Scan for the cell matching the given text and deliver its [x, y] coordinate at center. 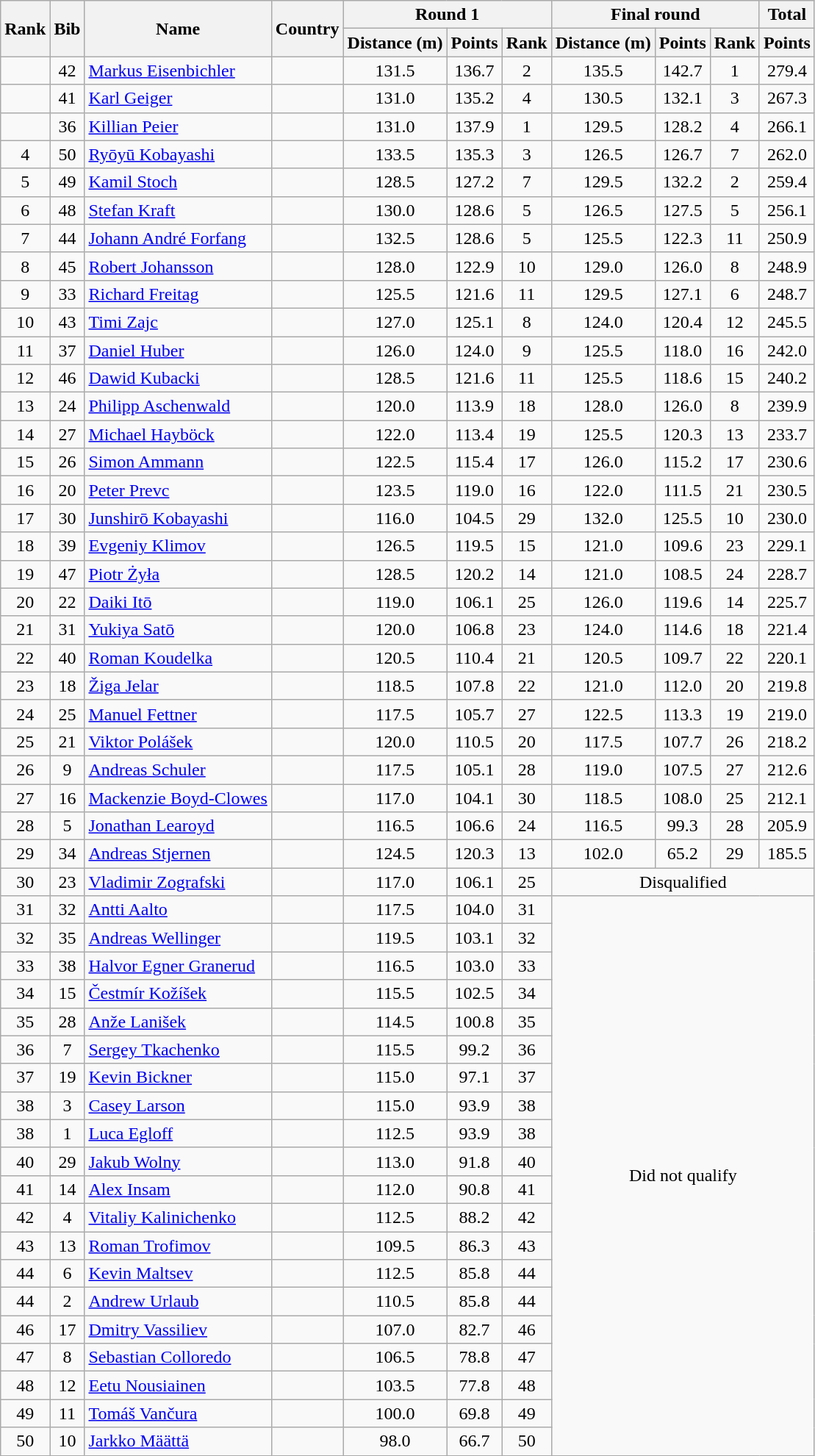
245.5 [786, 322]
115.2 [682, 462]
259.4 [786, 182]
248.7 [786, 294]
108.5 [682, 574]
106.8 [475, 630]
Markus Eisenbichler [178, 71]
230.0 [786, 518]
267.3 [786, 98]
127.5 [682, 210]
Antti Aalto [178, 910]
Andrew Urlaub [178, 1302]
104.0 [475, 910]
250.9 [786, 238]
126.7 [682, 154]
132.2 [682, 182]
130.0 [395, 210]
108.0 [682, 797]
124.5 [395, 854]
127.2 [475, 182]
99.2 [475, 1050]
98.0 [395, 1441]
132.1 [682, 98]
Manuel Fettner [178, 714]
114.5 [395, 1022]
Johann André Forfang [178, 238]
Andreas Schuler [178, 770]
66.7 [475, 1441]
Did not qualify [683, 1176]
221.4 [786, 630]
279.4 [786, 71]
109.7 [682, 658]
78.8 [475, 1358]
219.8 [786, 686]
Philipp Aschenwald [178, 406]
107.5 [682, 770]
113.0 [395, 1161]
185.5 [786, 854]
102.5 [475, 994]
104.5 [475, 518]
Simon Ammann [178, 462]
103.5 [395, 1385]
135.5 [603, 71]
116.0 [395, 518]
Bib [68, 29]
Daiki Itō [178, 602]
122.9 [475, 266]
90.8 [475, 1189]
120.2 [475, 574]
91.8 [475, 1161]
Piotr Żyła [178, 574]
110.4 [475, 658]
107.8 [475, 686]
Andreas Wellinger [178, 938]
Name [178, 29]
Richard Freitag [178, 294]
Dmitry Vassiliev [178, 1330]
Killian Peier [178, 126]
225.7 [786, 602]
105.7 [475, 714]
113.3 [682, 714]
Kevin Bickner [178, 1077]
229.1 [786, 546]
Vladimir Zografski [178, 882]
97.1 [475, 1077]
Robert Johansson [178, 266]
Evgeniy Klimov [178, 546]
228.7 [786, 574]
127.0 [395, 322]
266.1 [786, 126]
Čestmír Kožíšek [178, 994]
133.5 [395, 154]
129.0 [603, 266]
130.5 [603, 98]
Stefan Kraft [178, 210]
Halvor Egner Granerud [178, 966]
132.5 [395, 238]
Final round [656, 15]
262.0 [786, 154]
Kamil Stoch [178, 182]
Karl Geiger [178, 98]
Country [307, 29]
105.1 [475, 770]
99.3 [682, 826]
Junshirō Kobayashi [178, 518]
218.2 [786, 742]
Jonathan Learoyd [178, 826]
Ryōyū Kobayashi [178, 154]
88.2 [475, 1217]
Sergey Tkachenko [178, 1050]
242.0 [786, 351]
113.4 [475, 434]
Sebastian Colloredo [178, 1358]
77.8 [475, 1385]
135.2 [475, 98]
107.7 [682, 742]
123.5 [395, 490]
114.6 [682, 630]
219.0 [786, 714]
Viktor Polášek [178, 742]
Timi Zajc [178, 322]
106.6 [475, 826]
Kevin Maltsev [178, 1274]
Eetu Nousiainen [178, 1385]
69.8 [475, 1413]
122.3 [682, 238]
Daniel Huber [178, 351]
230.5 [786, 490]
132.0 [603, 518]
Yukiya Satō [178, 630]
Dawid Kubacki [178, 379]
103.1 [475, 938]
Casey Larson [178, 1105]
Round 1 [447, 15]
82.7 [475, 1330]
119.6 [682, 602]
Mackenzie Boyd-Clowes [178, 797]
Jarkko Määttä [178, 1441]
109.5 [395, 1246]
128.2 [682, 126]
39 [68, 546]
107.0 [395, 1330]
86.3 [475, 1246]
Vitaliy Kalinichenko [178, 1217]
230.6 [786, 462]
106.5 [395, 1358]
220.1 [786, 658]
109.6 [682, 546]
115.4 [475, 462]
Alex Insam [178, 1189]
Anže Lanišek [178, 1022]
Total [786, 15]
212.1 [786, 797]
Disqualified [683, 882]
Jakub Wolny [178, 1161]
100.8 [475, 1022]
Michael Hayböck [178, 434]
65.2 [682, 854]
118.0 [682, 351]
131.5 [395, 71]
Roman Trofimov [178, 1246]
233.7 [786, 434]
100.0 [395, 1413]
111.5 [682, 490]
118.6 [682, 379]
45 [68, 266]
120.4 [682, 322]
248.9 [786, 266]
102.0 [603, 854]
Peter Prevc [178, 490]
239.9 [786, 406]
125.1 [475, 322]
104.1 [475, 797]
205.9 [786, 826]
137.9 [475, 126]
136.7 [475, 71]
Tomáš Vančura [178, 1413]
Luca Egloff [178, 1133]
127.1 [682, 294]
Žiga Jelar [178, 686]
113.9 [475, 406]
103.0 [475, 966]
142.7 [682, 71]
240.2 [786, 379]
Andreas Stjernen [178, 854]
Roman Koudelka [178, 658]
135.3 [475, 154]
256.1 [786, 210]
212.6 [786, 770]
